Provide the [X, Y] coordinate of the cell's center where the given text is located.  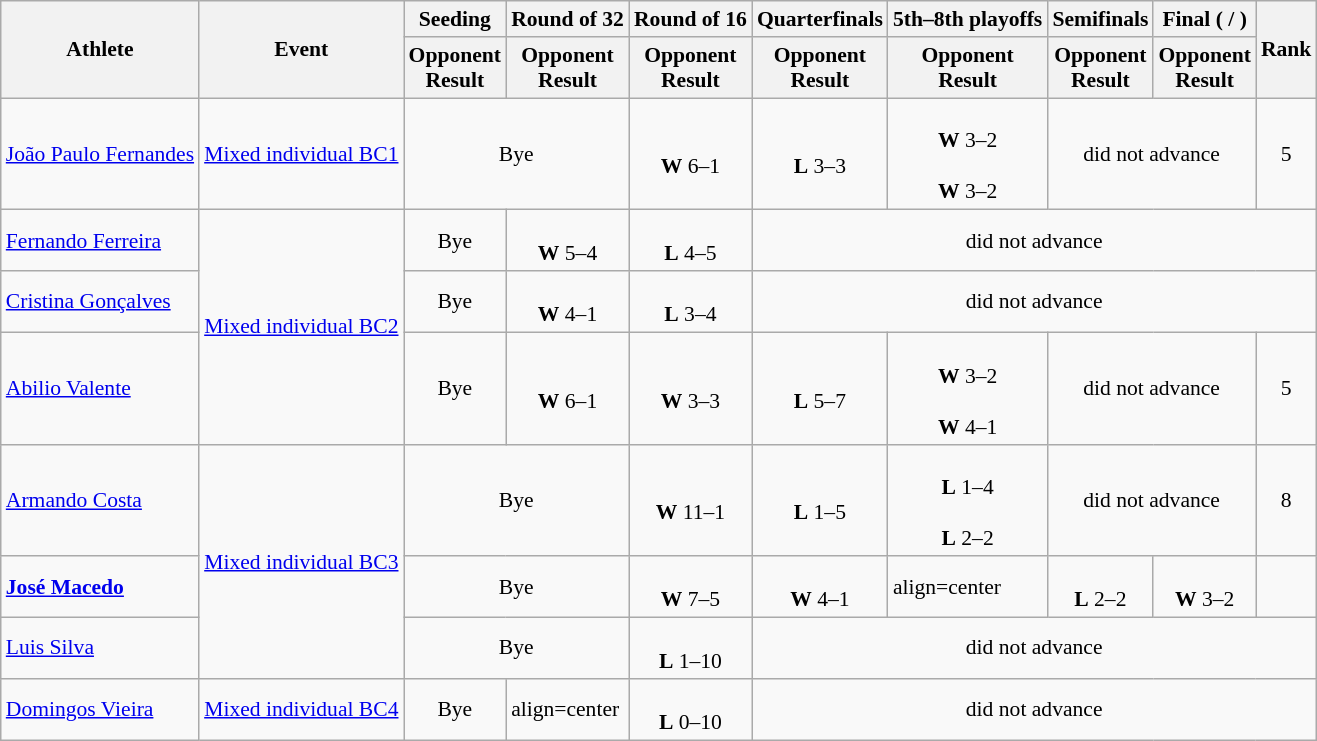
W 3–2W 3–2 [968, 154]
L 4–5 [690, 240]
Mixed individual BC1 [301, 154]
Event [301, 50]
L 1–10 [690, 648]
Final ( / ) [1204, 19]
Mixed individual BC3 [301, 561]
Cristina Gonçalves [100, 302]
L 0–10 [690, 710]
Mixed individual BC4 [301, 710]
Luis Silva [100, 648]
W 11–1 [690, 500]
Mixed individual BC2 [301, 327]
L 3–4 [690, 302]
L 1–4L 2–2 [968, 500]
L 1–5 [820, 500]
Seeding [456, 19]
W 5–4 [568, 240]
Round of 16 [690, 19]
Armando Costa [100, 500]
L 2–2 [1100, 588]
W 3–2W 4–1 [968, 388]
Domingos Vieira [100, 710]
W 7–5 [690, 588]
5th–8th playoffs [968, 19]
João Paulo Fernandes [100, 154]
Quarterfinals [820, 19]
Semifinals [1100, 19]
Abilio Valente [100, 388]
L 3–3 [820, 154]
Rank [1286, 50]
L 5–7 [820, 388]
Athlete [100, 50]
José Macedo [100, 588]
Round of 32 [568, 19]
W 3–2 [1204, 588]
8 [1286, 500]
W 3–3 [690, 388]
Fernando Ferreira [100, 240]
